For the text-containing cell, return its midpoint in [x, y] coordinate format. 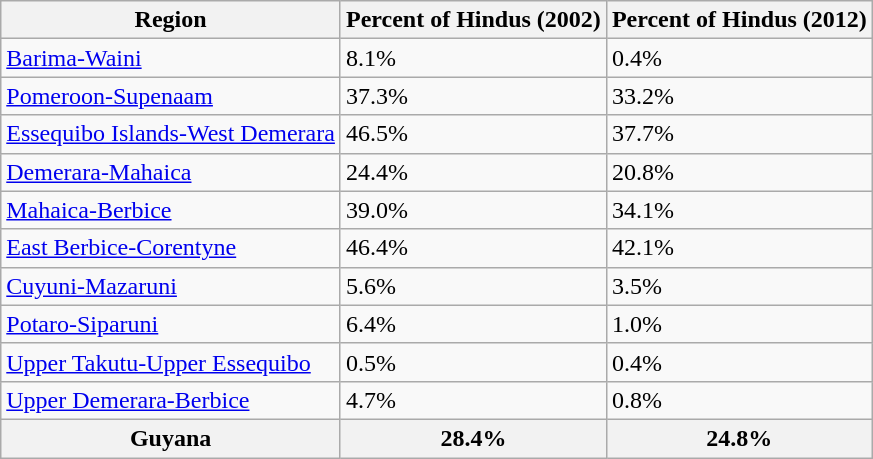
0.5% [473, 362]
6.4% [473, 324]
Cuyuni-Mazaruni [171, 286]
Barima-Waini [171, 58]
46.4% [473, 248]
5.6% [473, 286]
24.8% [739, 438]
Upper Takutu-Upper Essequibo [171, 362]
37.7% [739, 134]
Region [171, 20]
Upper Demerara-Berbice [171, 400]
Pomeroon-Supenaam [171, 96]
33.2% [739, 96]
1.0% [739, 324]
42.1% [739, 248]
34.1% [739, 210]
46.5% [473, 134]
24.4% [473, 172]
East Berbice-Corentyne [171, 248]
Guyana [171, 438]
Percent of Hindus (2002) [473, 20]
Mahaica-Berbice [171, 210]
20.8% [739, 172]
0.8% [739, 400]
8.1% [473, 58]
39.0% [473, 210]
28.4% [473, 438]
4.7% [473, 400]
3.5% [739, 286]
Demerara-Mahaica [171, 172]
Potaro-Siparuni [171, 324]
Percent of Hindus (2012) [739, 20]
37.3% [473, 96]
Essequibo Islands-West Demerara [171, 134]
